Capture the cell that displays the provided text and extract its [x, y] central coordinate. 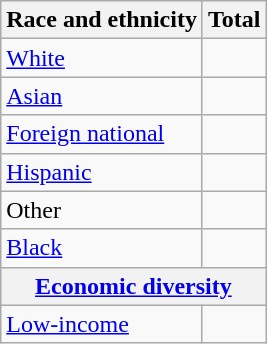
Asian [102, 96]
Other [102, 210]
Foreign national [102, 134]
Hispanic [102, 172]
White [102, 58]
Low-income [102, 324]
Total [234, 20]
Race and ethnicity [102, 20]
Black [102, 248]
Economic diversity [134, 286]
